Identify which cell holds the provided text, then report its (X, Y) central coordinate. 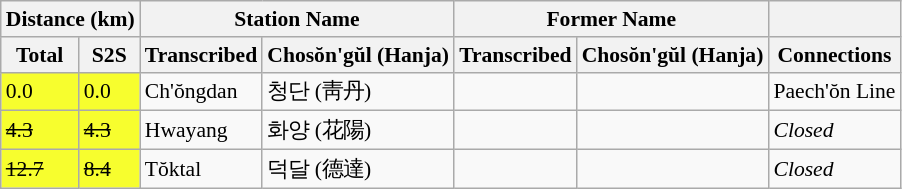
Former Name (611, 19)
8.4 (110, 170)
Station Name (297, 19)
Ch'ŏngdan (201, 92)
Total (40, 55)
덕달 (德達) (358, 170)
Paech'ŏn Line (834, 92)
Hwayang (201, 130)
Distance (km) (70, 19)
Connections (834, 55)
Tŏktal (201, 170)
12.7 (40, 170)
화양 (花陽) (358, 130)
S2S (110, 55)
청단 (靑丹) (358, 92)
